From the cell containing the given text, extract its center point as [X, Y] coordinate. 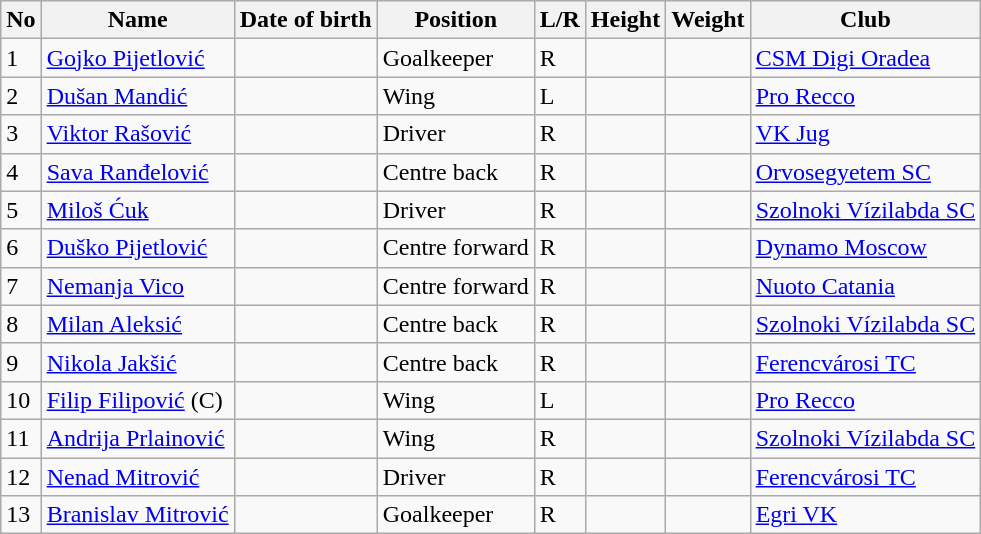
No [21, 20]
Filip Filipović (C) [138, 400]
Nemanja Vico [138, 286]
Position [456, 20]
5 [21, 210]
11 [21, 438]
Club [866, 20]
10 [21, 400]
6 [21, 248]
CSM Digi Oradea [866, 58]
8 [21, 324]
3 [21, 134]
Weight [708, 20]
Miloš Ćuk [138, 210]
Name [138, 20]
Height [625, 20]
13 [21, 515]
L/R [560, 20]
7 [21, 286]
Branislav Mitrović [138, 515]
Nikola Jakšić [138, 362]
Egri VK [866, 515]
9 [21, 362]
Date of birth [306, 20]
Nuoto Catania [866, 286]
Sava Ranđelović [138, 172]
4 [21, 172]
Orvosegyetem SC [866, 172]
Gojko Pijetlović [138, 58]
12 [21, 477]
2 [21, 96]
Milan Aleksić [138, 324]
1 [21, 58]
Viktor Rašović [138, 134]
Dušan Mandić [138, 96]
Dynamo Moscow [866, 248]
Duško Pijetlović [138, 248]
VK Jug [866, 134]
Andrija Prlainović [138, 438]
Nenad Mitrović [138, 477]
